Identify which cell holds the provided text, then report its (X, Y) central coordinate. 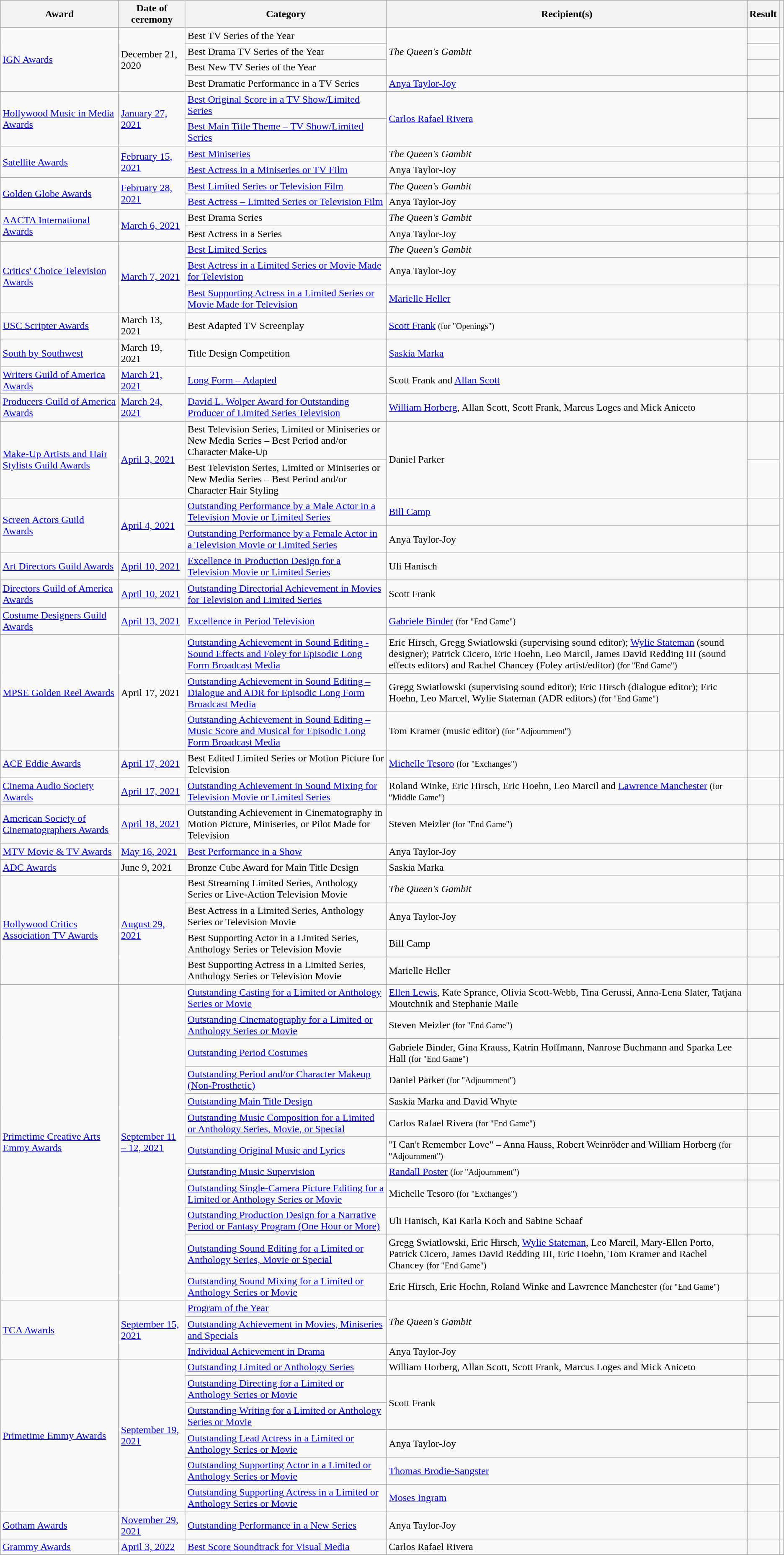
Randall Poster (for "Adjournment") (567, 1172)
Outstanding Production Design for a Narrative Period or Fantasy Program (One Hour or More) (286, 1221)
Best Limited Series (286, 250)
Best Main Title Theme – TV Show/Limited Series (286, 132)
Outstanding Achievement in Sound Mixing for Television Movie or Limited Series (286, 791)
September 15, 2021 (152, 1330)
Outstanding Performance in a New Series (286, 1525)
Best Television Series, Limited or Miniseries or New Media Series – Best Period and/or Character Hair Styling (286, 479)
Outstanding Period Costumes (286, 1053)
Award (59, 14)
May 16, 2021 (152, 851)
Outstanding Period and/or Character Makeup (Non-Prosthetic) (286, 1079)
Grammy Awards (59, 1547)
Outstanding Performance by a Male Actor in a Television Movie or Limited Series (286, 512)
Ellen Lewis, Kate Sprance, Olivia Scott-Webb, Tina Gerussi, Anna-Lena Slater, Tatjana Moutchnik and Stephanie Maile (567, 998)
Outstanding Supporting Actor in a Limited or Anthology Series or Movie (286, 1471)
Costume Designers Guild Awards (59, 621)
Best Streaming Limited Series, Anthology Series or Live-Action Television Movie (286, 889)
Cinema Audio Society Awards (59, 791)
March 19, 2021 (152, 353)
March 21, 2021 (152, 380)
Saskia Marka and David Whyte (567, 1101)
Eric Hirsch, Eric Hoehn, Roland Winke and Lawrence Manchester (for "End Game") (567, 1286)
January 27, 2021 (152, 119)
September 11 – 12, 2021 (152, 1142)
February 15, 2021 (152, 162)
American Society of Cinematographers Awards (59, 824)
Best Actress in a Miniseries or TV Film (286, 170)
Outstanding Lead Actress in a Limited or Anthology Series or Movie (286, 1443)
Hollywood Critics Association TV Awards (59, 930)
Outstanding Original Music and Lyrics (286, 1151)
Outstanding Sound Mixing for a Limited or Anthology Series or Movie (286, 1286)
Screen Actors Guild Awards (59, 525)
Best New TV Series of the Year (286, 67)
Thomas Brodie-Sangster (567, 1471)
April 13, 2021 (152, 621)
Outstanding Achievement in Movies, Miniseries and Specials (286, 1330)
August 29, 2021 (152, 930)
Primetime Emmy Awards (59, 1436)
June 9, 2021 (152, 867)
TCA Awards (59, 1330)
April 3, 2021 (152, 460)
Hollywood Music in Media Awards (59, 119)
Best Miniseries (286, 154)
Title Design Competition (286, 353)
South by Southwest (59, 353)
Art Directors Guild Awards (59, 567)
March 6, 2021 (152, 225)
Long Form – Adapted (286, 380)
Carlos Rafael Rivera (for "End Game") (567, 1123)
Recipient(s) (567, 14)
Outstanding Achievement in Sound Editing – Dialogue and ADR for Episodic Long Form Broadcast Media (286, 692)
Best Television Series, Limited or Miniseries or New Media Series – Best Period and/or Character Make-Up (286, 440)
Gabriele Binder, Gina Krauss, Katrin Hoffmann, Nanrose Buchmann and Sparka Lee Hall (for "End Game") (567, 1053)
April 18, 2021 (152, 824)
Roland Winke, Eric Hirsch, Eric Hoehn, Leo Marcil and Lawrence Manchester (for "Middle Game") (567, 791)
Outstanding Supporting Actress in a Limited or Anthology Series or Movie (286, 1498)
December 21, 2020 (152, 60)
April 3, 2022 (152, 1547)
Outstanding Achievement in Sound Editing - Sound Effects and Foley for Episodic Long Form Broadcast Media (286, 654)
Tom Kramer (music editor) (for "Adjournment") (567, 731)
Scott Frank and Allan Scott (567, 380)
Satellite Awards (59, 162)
Scott Frank (for "Openings") (567, 326)
February 28, 2021 (152, 194)
Category (286, 14)
ADC Awards (59, 867)
Outstanding Main Title Design (286, 1101)
Date of ceremony (152, 14)
Daniel Parker (for "Adjournment") (567, 1079)
Primetime Creative Arts Emmy Awards (59, 1142)
Outstanding Music Composition for a Limited or Anthology Series, Movie, or Special (286, 1123)
Best TV Series of the Year (286, 36)
Best Actress – Limited Series or Television Film (286, 202)
Best Limited Series or Television Film (286, 186)
September 19, 2021 (152, 1436)
Moses Ingram (567, 1498)
Uli Hanisch, Kai Karla Koch and Sabine Schaaf (567, 1221)
Outstanding Directorial Achievement in Movies for Television and Limited Series (286, 593)
ACE Eddie Awards (59, 764)
November 29, 2021 (152, 1525)
Best Score Soundtrack for Visual Media (286, 1547)
March 7, 2021 (152, 277)
Best Drama TV Series of the Year (286, 52)
Outstanding Sound Editing for a Limited or Anthology Series, Movie or Special (286, 1254)
Gotham Awards (59, 1525)
IGN Awards (59, 60)
Best Original Score in a TV Show/Limited Series (286, 105)
Best Performance in a Show (286, 851)
Best Dramatic Performance in a TV Series (286, 83)
Result (763, 14)
Excellence in Production Design for a Television Movie or Limited Series (286, 567)
Best Supporting Actress in a Limited Series, Anthology Series or Television Movie (286, 970)
Directors Guild of America Awards (59, 593)
"I Can't Remember Love" – Anna Hauss, Robert Weinröder and William Horberg (for "Adjournment") (567, 1151)
Gregg Swiatlowski (supervising sound editor); Eric Hirsch (dialogue editor); Eric Hoehn, Leo Marcel, Wylie Stateman (ADR editors) (for "End Game") (567, 692)
Outstanding Directing for a Limited or Anthology Series or Movie (286, 1389)
Best Adapted TV Screenplay (286, 326)
Outstanding Performance by a Female Actor in a Television Movie or Limited Series (286, 539)
Outstanding Achievement in Cinematography in Motion Picture, Miniseries, or Pilot Made for Television (286, 824)
David L. Wolper Award for Outstanding Producer of Limited Series Television (286, 407)
Outstanding Writing for a Limited or Anthology Series or Movie (286, 1416)
Excellence in Period Television (286, 621)
Gabriele Binder (for "End Game") (567, 621)
USC Scripter Awards (59, 326)
MTV Movie & TV Awards (59, 851)
Outstanding Cinematography for a Limited or Anthology Series or Movie (286, 1025)
Individual Achievement in Drama (286, 1351)
Best Actress in a Limited Series, Anthology Series or Television Movie (286, 916)
Uli Hanisch (567, 567)
Best Actress in a Series (286, 233)
Daniel Parker (567, 460)
Outstanding Achievement in Sound Editing – Music Score and Musical for Episodic Long Form Broadcast Media (286, 731)
March 24, 2021 (152, 407)
Best Actress in a Limited Series or Movie Made for Television (286, 272)
Golden Globe Awards (59, 194)
Program of the Year (286, 1308)
Outstanding Limited or Anthology Series (286, 1367)
Outstanding Single-Camera Picture Editing for a Limited or Anthology Series or Movie (286, 1193)
Outstanding Music Supervision (286, 1172)
Writers Guild of America Awards (59, 380)
Make-Up Artists and Hair Stylists Guild Awards (59, 460)
MPSE Golden Reel Awards (59, 692)
March 13, 2021 (152, 326)
Best Edited Limited Series or Motion Picture for Television (286, 764)
Producers Guild of America Awards (59, 407)
Bronze Cube Award for Main Title Design (286, 867)
April 4, 2021 (152, 525)
Best Supporting Actor in a Limited Series, Anthology Series or Television Movie (286, 944)
Outstanding Casting for a Limited or Anthology Series or Movie (286, 998)
AACTA International Awards (59, 225)
Best Supporting Actress in a Limited Series or Movie Made for Television (286, 298)
Best Drama Series (286, 217)
Critics' Choice Television Awards (59, 277)
